Search for the cell housing the specified text and yield its (x, y) center coordinate. 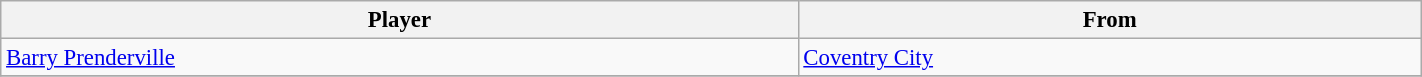
Player (400, 20)
From (1110, 20)
Coventry City (1110, 58)
Barry Prenderville (400, 58)
